Determine the [x, y] coordinate at the center of the cell enclosing the given text.  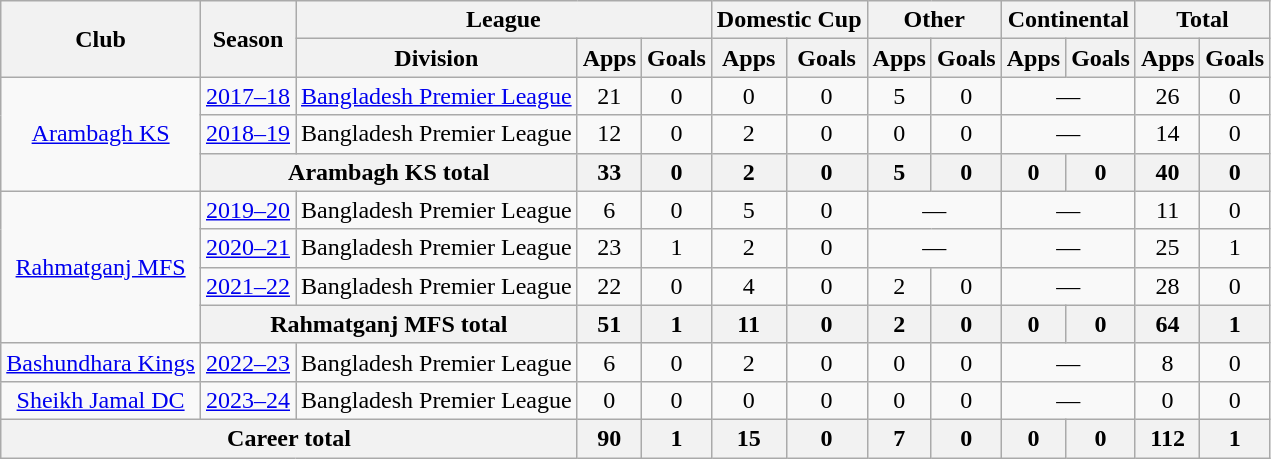
Division [437, 58]
90 [609, 438]
Sheikh Jamal DC [101, 400]
Bashundhara Kings [101, 362]
23 [609, 248]
12 [609, 134]
2022–23 [248, 362]
15 [748, 438]
Arambagh KS [101, 134]
2021–22 [248, 286]
2019–20 [248, 210]
22 [609, 286]
51 [609, 324]
64 [1167, 324]
Arambagh KS total [388, 172]
Club [101, 39]
4 [748, 286]
26 [1167, 96]
Other [934, 20]
Season [248, 39]
112 [1167, 438]
Domestic Cup [789, 20]
Rahmatganj MFS [101, 267]
Continental [1068, 20]
2017–18 [248, 96]
2020–21 [248, 248]
Total [1202, 20]
Rahmatganj MFS total [388, 324]
League [504, 20]
Career total [289, 438]
28 [1167, 286]
7 [899, 438]
40 [1167, 172]
14 [1167, 134]
8 [1167, 362]
2018–19 [248, 134]
21 [609, 96]
25 [1167, 248]
33 [609, 172]
2023–24 [248, 400]
